Provide the [x, y] coordinate of the cell's center where the given text is located.  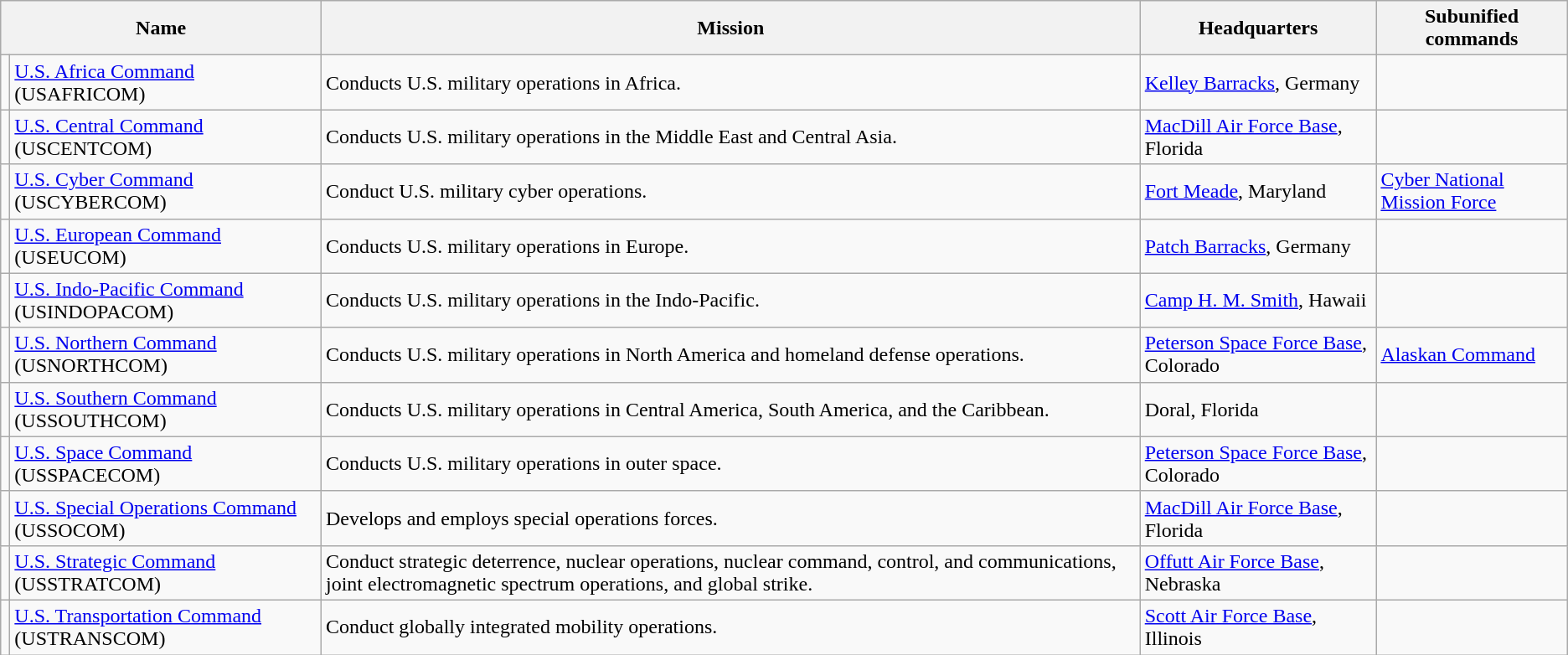
Conducts U.S. military operations in Europe. [730, 246]
Patch Barracks, Germany [1258, 246]
U.S. Transportation Command (USTRANSCOM) [166, 627]
Conducts U.S. military operations in North America and homeland defense operations. [730, 355]
U.S. Special Operations Command (USSOCOM) [166, 518]
Name [161, 28]
Fort Meade, Maryland [1258, 191]
Kelley Barracks, Germany [1258, 82]
Conduct U.S. military cyber operations. [730, 191]
U.S. Northern Command (USNORTHCOM) [166, 355]
Conducts U.S. military operations in outer space. [730, 464]
Offutt Air Force Base, Nebraska [1258, 573]
Conducts U.S. military operations in Africa. [730, 82]
Develops and employs special operations forces. [730, 518]
U.S. Strategic Command (USSTRATCOM) [166, 573]
Conducts U.S. military operations in Central America, South America, and the Caribbean. [730, 409]
U.S. European Command (USEUCOM) [166, 246]
Mission [730, 28]
Conducts U.S. military operations in the Middle East and Central Asia. [730, 137]
U.S. Space Command (USSPACECOM) [166, 464]
Headquarters [1258, 28]
Scott Air Force Base, Illinois [1258, 627]
Camp H. M. Smith, Hawaii [1258, 300]
U.S. Central Command (USCENTCOM) [166, 137]
Conduct globally integrated mobility operations. [730, 627]
Conducts U.S. military operations in the Indo-Pacific. [730, 300]
U.S. Cyber Command (USCYBERCOM) [166, 191]
Doral, Florida [1258, 409]
Alaskan Command [1472, 355]
Cyber National Mission Force [1472, 191]
Subunified commands [1472, 28]
U.S. Africa Command (USAFRICOM) [166, 82]
U.S. Southern Command (USSOUTHCOM) [166, 409]
U.S. Indo-Pacific Command (USINDOPACOM) [166, 300]
